Provide the (X, Y) coordinate of the cell's center where the given text is located.  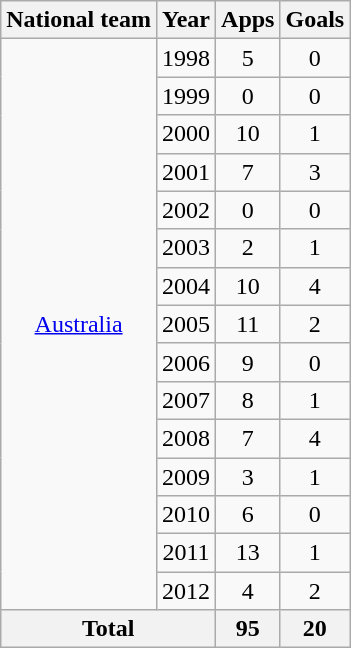
2011 (186, 553)
2005 (186, 324)
2007 (186, 400)
2004 (186, 286)
5 (248, 58)
Australia (79, 324)
2003 (186, 248)
2010 (186, 515)
2012 (186, 591)
20 (315, 629)
2006 (186, 362)
Year (186, 20)
1998 (186, 58)
8 (248, 400)
13 (248, 553)
National team (79, 20)
9 (248, 362)
2009 (186, 477)
2001 (186, 172)
11 (248, 324)
Total (108, 629)
2000 (186, 134)
Apps (248, 20)
2008 (186, 438)
1999 (186, 96)
2002 (186, 210)
6 (248, 515)
95 (248, 629)
Goals (315, 20)
